Return [x, y] of the center of cell containing provided text 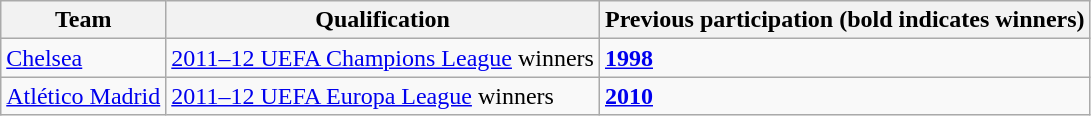
2010 [844, 96]
Atlético Madrid [84, 96]
Team [84, 20]
2011–12 UEFA Europa League winners [383, 96]
Chelsea [84, 58]
Qualification [383, 20]
1998 [844, 58]
Previous participation (bold indicates winners) [844, 20]
2011–12 UEFA Champions League winners [383, 58]
